Find where the given text appears and provide that cell's center as (X, Y) coordinate. 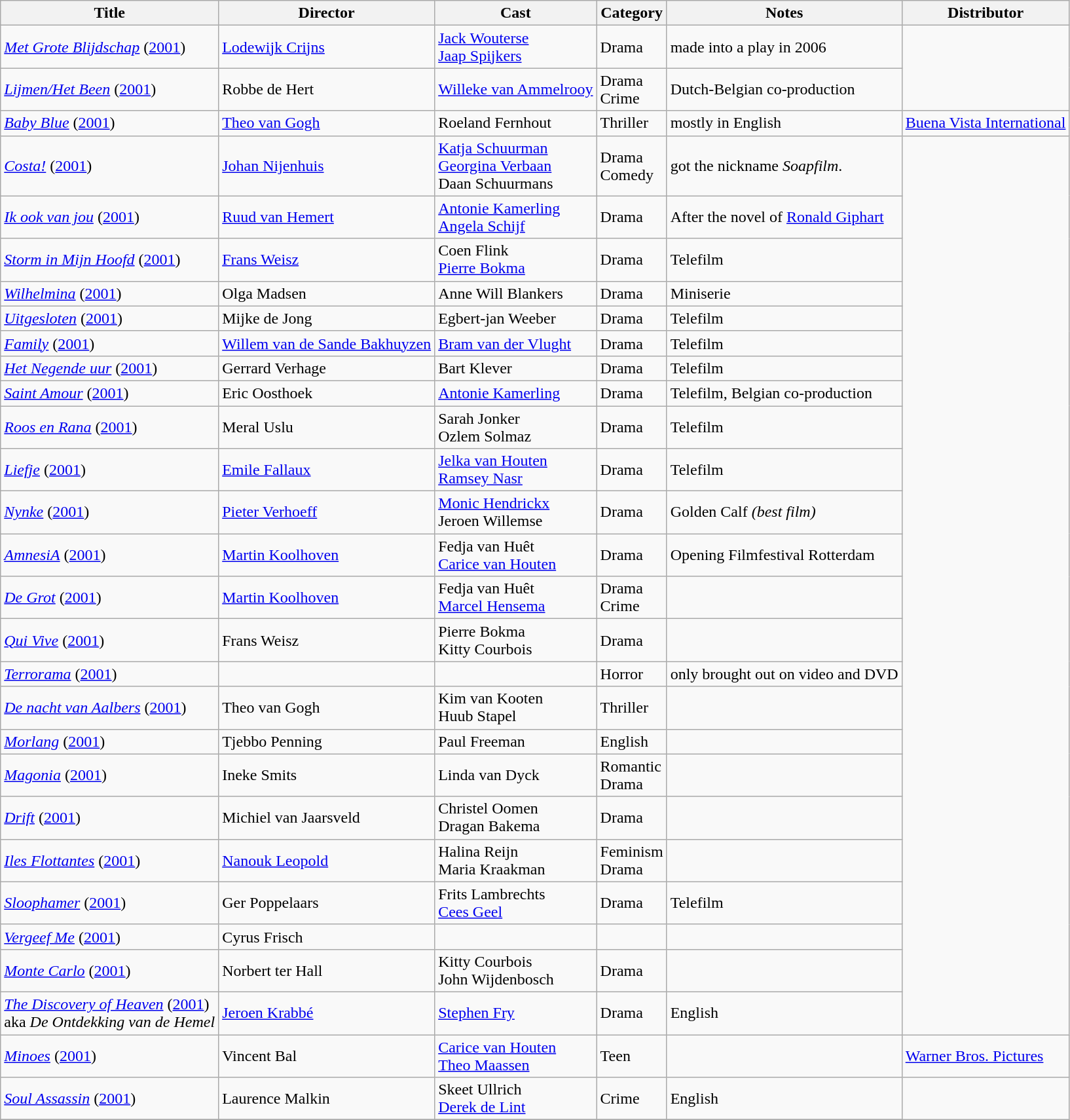
Tjebbo Penning (327, 741)
Michiel van Jaarsveld (327, 817)
Cyrus Frisch (327, 937)
Skeet UllrichDerek de Lint (516, 1099)
Lodewijk Crijns (327, 47)
Roeland Fernhout (516, 123)
Vergeef Me (2001) (110, 937)
Terrorama (2001) (110, 674)
Jelka van HoutenRamsey Nasr (516, 470)
Christel OomenDragan Bakema (516, 817)
Kim van KootenHuub Stapel (516, 707)
Nynke (2001) (110, 512)
Morlang (2001) (110, 741)
After the novel of Ronald Giphart (784, 217)
Coen FlinkPierre Bokma (516, 259)
Miniserie (784, 293)
Bart Klever (516, 368)
Linda van Dyck (516, 775)
Gerrard Verhage (327, 368)
Olga Madsen (327, 293)
Ruud van Hemert (327, 217)
Vincent Bal (327, 1056)
Frits LambrechtsCees Geel (516, 903)
Sloophamer (2001) (110, 903)
Iles Flottantes (2001) (110, 861)
Title (110, 13)
Cast (516, 13)
Sarah JonkerOzlem Solmaz (516, 427)
Family (2001) (110, 343)
Willeke van Ammelrooy (516, 89)
only brought out on video and DVD (784, 674)
RomanticDrama (631, 775)
Distributor (986, 13)
Saint Amour (2001) (110, 393)
Buena Vista International (986, 123)
Jeroen Krabbé (327, 1013)
Bram van der Vlught (516, 343)
Warner Bros. Pictures (986, 1056)
Crime (631, 1099)
Storm in Mijn Hoofd (2001) (110, 259)
Johan Nijenhuis (327, 166)
Ik ook van jou (2001) (110, 217)
Halina ReijnMaria Kraakman (516, 861)
Qui Vive (2001) (110, 641)
Monic HendrickxJeroen Willemse (516, 512)
Ineke Smits (327, 775)
Monte Carlo (2001) (110, 971)
Katja SchuurmanGeorgina VerbaanDaan Schuurmans (516, 166)
Jack WouterseJaap Spijkers (516, 47)
De Grot (2001) (110, 597)
Wilhelmina (2001) (110, 293)
Nanouk Leopold (327, 861)
Soul Assassin (2001) (110, 1099)
Fedja van HuêtMarcel Hensema (516, 597)
Het Negende uur (2001) (110, 368)
Meral Uslu (327, 427)
Notes (784, 13)
Pieter Verhoeff (327, 512)
Met Grote Blijdschap (2001) (110, 47)
Telefilm, Belgian co-production (784, 393)
Opening Filmfestival Rotterdam (784, 555)
Eric Oosthoek (327, 393)
Paul Freeman (516, 741)
mostly in English (784, 123)
Egbert-jan Weeber (516, 318)
Carice van HoutenTheo Maassen (516, 1056)
got the nickname Soapfilm. (784, 166)
Kitty CourboisJohn Wijdenbosch (516, 971)
DramaComedy (631, 166)
Dutch-Belgian co-production (784, 89)
The Discovery of Heaven (2001)aka De Ontdekking van de Hemel (110, 1013)
Stephen Fry (516, 1013)
Ger Poppelaars (327, 903)
Director (327, 13)
Minoes (2001) (110, 1056)
Magonia (2001) (110, 775)
made into a play in 2006 (784, 47)
Roos en Rana (2001) (110, 427)
Horror (631, 674)
FeminismDrama (631, 861)
Lijmen/Het Been (2001) (110, 89)
Costa! (2001) (110, 166)
Liefje (2001) (110, 470)
Anne Will Blankers (516, 293)
Willem van de Sande Bakhuyzen (327, 343)
Mijke de Jong (327, 318)
Category (631, 13)
Uitgesloten (2001) (110, 318)
Laurence Malkin (327, 1099)
Robbe de Hert (327, 89)
Fedja van HuêtCarice van Houten (516, 555)
Baby Blue (2001) (110, 123)
Antonie Kamerling (516, 393)
Teen (631, 1056)
Norbert ter Hall (327, 971)
Pierre BokmaKitty Courbois (516, 641)
Drift (2001) (110, 817)
De nacht van Aalbers (2001) (110, 707)
AmnesiA (2001) (110, 555)
Antonie KamerlingAngela Schijf (516, 217)
Emile Fallaux (327, 470)
Golden Calf (best film) (784, 512)
